Identify which cell holds the provided text, then report its [x, y] central coordinate. 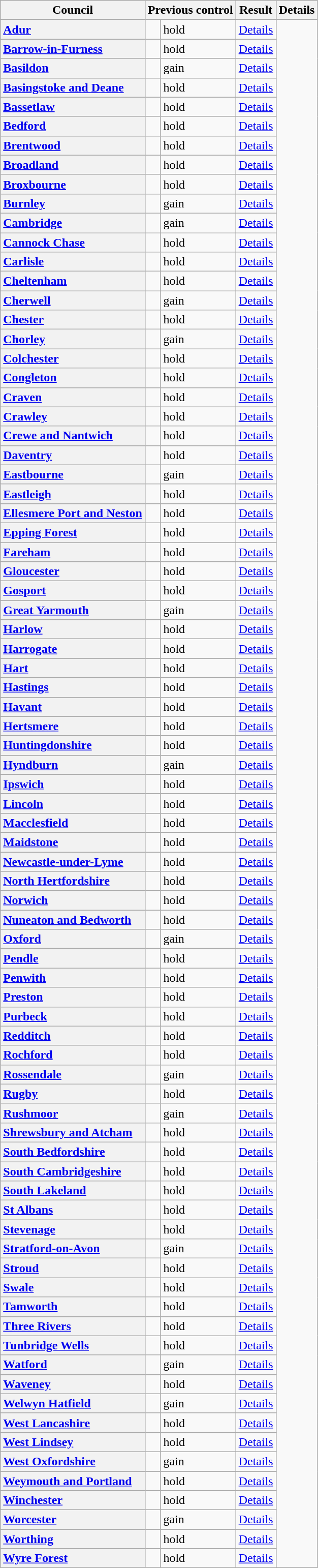
Stroud [73, 1268]
South Bedfordshire [73, 1152]
Lincoln [73, 803]
Cambridge [73, 223]
Rushmoor [73, 1113]
Newcastle-under-Lyme [73, 862]
Watford [73, 1365]
Fareham [73, 552]
South Cambridgeshire [73, 1171]
Broxbourne [73, 184]
Swale [73, 1287]
Great Yarmouth [73, 610]
Broadland [73, 165]
Hastings [73, 687]
Craven [73, 397]
Purbeck [73, 1016]
St Albans [73, 1210]
Norwich [73, 900]
Harrogate [73, 649]
Rochford [73, 1055]
Welwyn Hatfield [73, 1403]
Maidstone [73, 842]
Cherwell [73, 300]
West Lancashire [73, 1423]
Tamworth [73, 1307]
Redditch [73, 1036]
Basildon [73, 68]
West Oxfordshire [73, 1461]
Chorley [73, 339]
South Lakeland [73, 1191]
Three Rivers [73, 1326]
Cannock Chase [73, 243]
Eastleigh [73, 494]
Rossendale [73, 1074]
Brentwood [73, 145]
Colchester [73, 358]
Gloucester [73, 571]
Crewe and Nantwich [73, 436]
Carlisle [73, 262]
Worthing [73, 1539]
Preston [73, 997]
Pendle [73, 958]
Congleton [73, 378]
Oxford [73, 939]
Result [256, 10]
Council [73, 10]
Cheltenham [73, 281]
Wyre Forest [73, 1558]
Daventry [73, 455]
Previous control [190, 10]
Bassetlaw [73, 107]
Ellesmere Port and Neston [73, 513]
Huntingdonshire [73, 745]
Macclesfield [73, 823]
Nuneaton and Bedworth [73, 920]
Penwith [73, 978]
Havant [73, 707]
Gosport [73, 591]
Adur [73, 29]
Eastbourne [73, 474]
Tunbridge Wells [73, 1345]
Stratford-on-Avon [73, 1249]
Weymouth and Portland [73, 1481]
Hart [73, 668]
Ipswich [73, 784]
Basingstoke and Deane [73, 87]
Barrow-in-Furness [73, 49]
Waveney [73, 1384]
Crawley [73, 416]
Stevenage [73, 1229]
Bedford [73, 126]
Shrewsbury and Atcham [73, 1132]
Epping Forest [73, 532]
Chester [73, 320]
Hyndburn [73, 765]
Winchester [73, 1500]
Harlow [73, 629]
West Lindsey [73, 1442]
North Hertfordshire [73, 881]
Worcester [73, 1520]
Hertsmere [73, 726]
Burnley [73, 203]
Rugby [73, 1094]
